For the text-containing cell, return its midpoint in (X, Y) coordinate format. 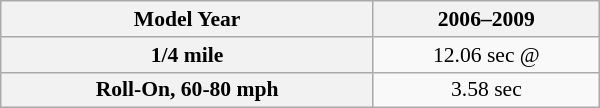
2006–2009 (486, 19)
12.06 sec @ (486, 55)
Roll-On, 60-80 mph (188, 90)
1/4 mile (188, 55)
3.58 sec (486, 90)
Model Year (188, 19)
